Determine the (X, Y) coordinate at the center of the cell enclosing the given text.  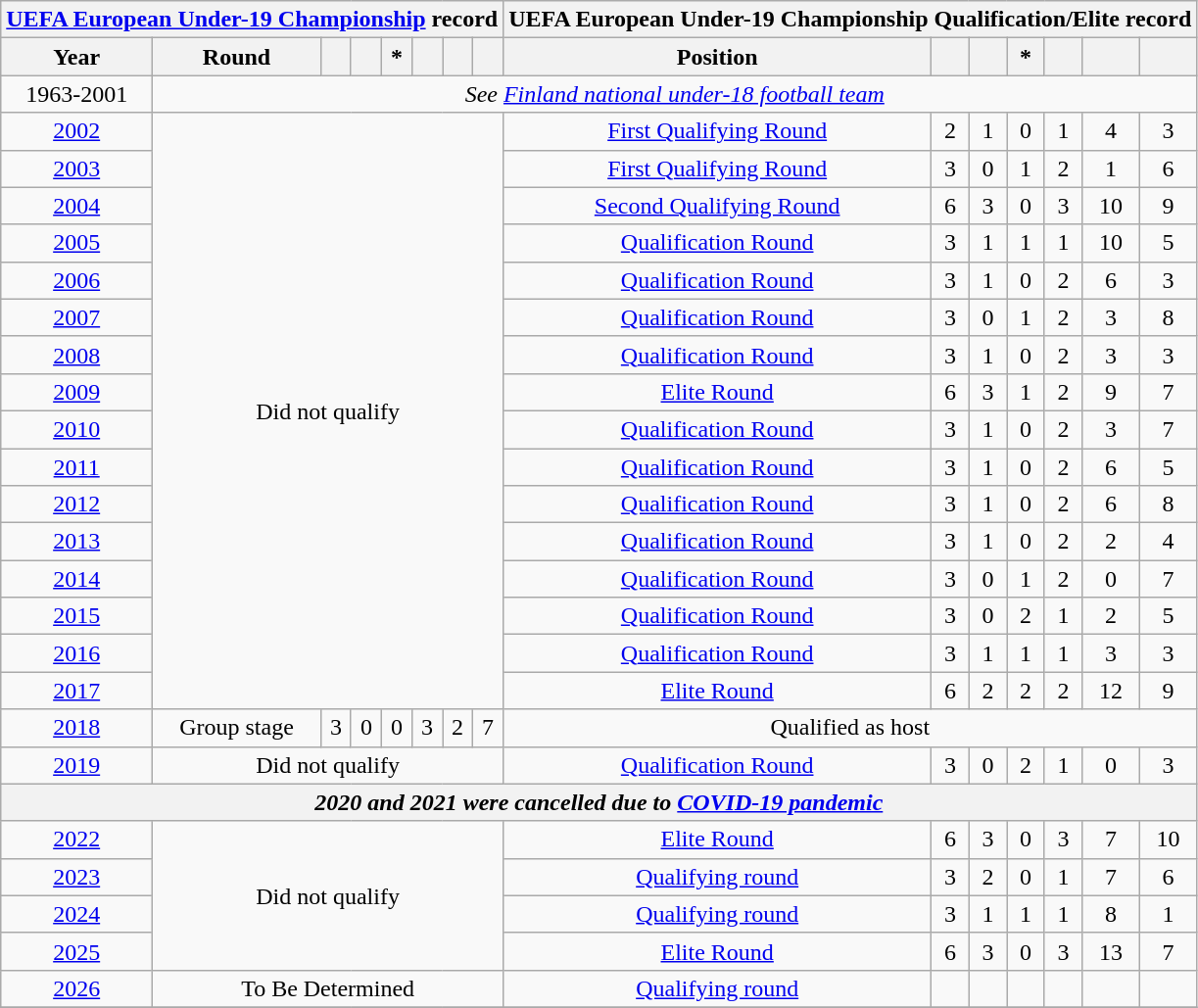
2004 (76, 206)
To Be Determined (328, 988)
2026 (76, 988)
2020 and 2021 were cancelled due to COVID-19 pandemic (599, 802)
2013 (76, 542)
2007 (76, 317)
2019 (76, 765)
2012 (76, 504)
2011 (76, 467)
Position (717, 57)
2003 (76, 168)
12 (1111, 691)
2022 (76, 840)
Round (237, 57)
2002 (76, 131)
2014 (76, 579)
2023 (76, 877)
UEFA European Under-19 Championship record (253, 20)
2005 (76, 243)
2010 (76, 429)
1963-2001 (76, 94)
Year (76, 57)
2024 (76, 914)
2018 (76, 728)
2016 (76, 653)
See Finland national under-18 football team (675, 94)
Group stage (237, 728)
2017 (76, 691)
Qualified as host (850, 728)
UEFA European Under-19 Championship Qualification/Elite record (850, 20)
2009 (76, 392)
Second Qualifying Round (717, 206)
2006 (76, 280)
2015 (76, 616)
2008 (76, 355)
2025 (76, 951)
13 (1111, 951)
